Provide the (x, y) coordinate of the cell's center where the given text is located.  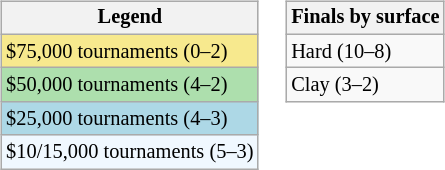
$10/15,000 tournaments (5–3) (130, 152)
$75,000 tournaments (0–2) (130, 51)
$50,000 tournaments (4–2) (130, 85)
$25,000 tournaments (4–3) (130, 119)
Hard (10–8) (365, 51)
Clay (3–2) (365, 85)
Finals by surface (365, 18)
Legend (130, 18)
